For the text-containing cell, return its midpoint in (x, y) coordinate format. 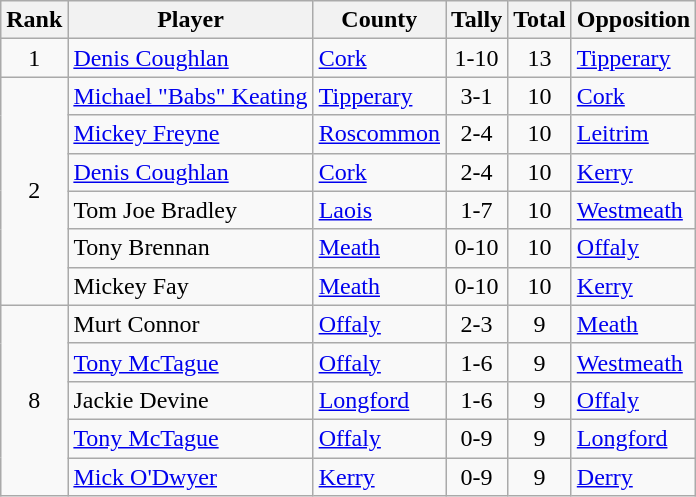
Murt Connor (190, 324)
Jackie Devine (190, 400)
Rank (34, 20)
Tom Joe Bradley (190, 210)
Michael "Babs" Keating (190, 96)
Derry (633, 477)
Mickey Freyne (190, 134)
Tony Brennan (190, 248)
Tally (477, 20)
1-7 (477, 210)
8 (34, 400)
Leitrim (633, 134)
2 (34, 191)
Player (190, 20)
Roscommon (379, 134)
Laois (379, 210)
3-1 (477, 96)
Mickey Fay (190, 286)
2-3 (477, 324)
Opposition (633, 20)
County (379, 20)
Total (540, 20)
13 (540, 58)
1 (34, 58)
Mick O'Dwyer (190, 477)
1-10 (477, 58)
